Return (x, y) of the center of cell containing provided text 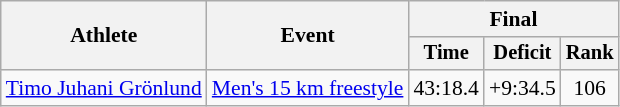
Men's 15 km freestyle (308, 88)
Deficit (522, 54)
Final (513, 19)
+9:34.5 (522, 88)
Timo Juhani Grönlund (104, 88)
Time (446, 54)
43:18.4 (446, 88)
106 (590, 88)
Rank (590, 54)
Athlete (104, 36)
Event (308, 36)
